For the text-containing cell, return its midpoint in (x, y) coordinate format. 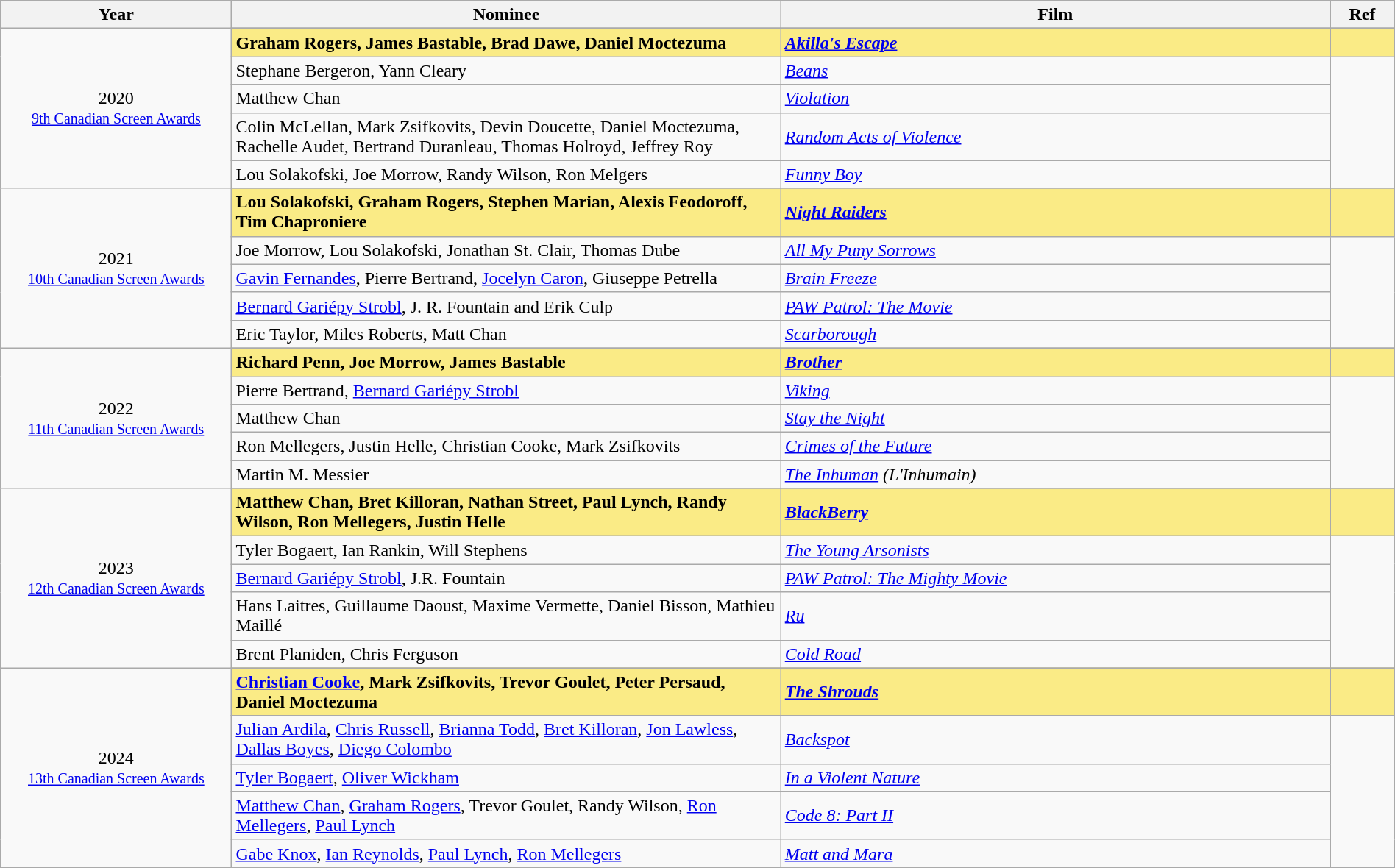
Crimes of the Future (1055, 447)
Gavin Fernandes, Pierre Bertrand, Jocelyn Caron, Giuseppe Petrella (506, 278)
Pierre Bertrand, Bernard Gariépy Strobl (506, 391)
Violation (1055, 99)
2023 12th Canadian Screen Awards (116, 578)
Tyler Bogaert, Ian Rankin, Will Stephens (506, 550)
Funny Boy (1055, 174)
2022 11th Canadian Screen Awards (116, 418)
Lou Solakofski, Graham Rogers, Stephen Marian, Alexis Feodoroff, Tim Chaproniere (506, 212)
In a Violent Nature (1055, 778)
All My Puny Sorrows (1055, 250)
Stay the Night (1055, 419)
Matthew Chan, Graham Rogers, Trevor Goulet, Randy Wilson, Ron Mellegers, Paul Lynch (506, 815)
Ref (1363, 15)
Graham Rogers, James Bastable, Brad Dawe, Daniel Moctezuma (506, 43)
Nominee (506, 15)
Eric Taylor, Miles Roberts, Matt Chan (506, 334)
Gabe Knox, Ian Reynolds, Paul Lynch, Ron Mellegers (506, 853)
Night Raiders (1055, 212)
PAW Patrol: The Movie (1055, 306)
Christian Cooke, Mark Zsifkovits, Trevor Goulet, Peter Persaud, Daniel Moctezuma (506, 691)
The Shrouds (1055, 691)
Matt and Mara (1055, 853)
Brain Freeze (1055, 278)
BlackBerry (1055, 512)
Stephane Bergeron, Yann Cleary (506, 71)
The Inhuman (L'Inhumain) (1055, 474)
Code 8: Part II (1055, 815)
Akilla's Escape (1055, 43)
Ron Mellegers, Justin Helle, Christian Cooke, Mark Zsifkovits (506, 447)
Bernard Gariépy Strobl, J. R. Fountain and Erik Culp (506, 306)
Viking (1055, 391)
Cold Road (1055, 654)
Matthew Chan, Bret Killoran, Nathan Street, Paul Lynch, Randy Wilson, Ron Mellegers, Justin Helle (506, 512)
PAW Patrol: The Mighty Movie (1055, 578)
Ru (1055, 616)
Joe Morrow, Lou Solakofski, Jonathan St. Clair, Thomas Dube (506, 250)
Brent Planiden, Chris Ferguson (506, 654)
Film (1055, 15)
Backspot (1055, 740)
Julian Ardila, Chris Russell, Brianna Todd, Bret Killoran, Jon Lawless, Dallas Boyes, Diego Colombo (506, 740)
Tyler Bogaert, Oliver Wickham (506, 778)
Brother (1055, 362)
Random Acts of Violence (1055, 137)
Year (116, 15)
The Young Arsonists (1055, 550)
Scarborough (1055, 334)
Richard Penn, Joe Morrow, James Bastable (506, 362)
2020 9th Canadian Screen Awards (116, 109)
2024 13th Canadian Screen Awards (116, 768)
Lou Solakofski, Joe Morrow, Randy Wilson, Ron Melgers (506, 174)
Beans (1055, 71)
Hans Laitres, Guillaume Daoust, Maxime Vermette, Daniel Bisson, Mathieu Maillé (506, 616)
Martin M. Messier (506, 474)
Colin McLellan, Mark Zsifkovits, Devin Doucette, Daniel Moctezuma, Rachelle Audet, Bertrand Duranleau, Thomas Holroyd, Jeffrey Roy (506, 137)
2021 10th Canadian Screen Awards (116, 268)
Bernard Gariépy Strobl, J.R. Fountain (506, 578)
